Pinpoint the cell where the given text exists, returning its [X, Y] midpoint coordinate. 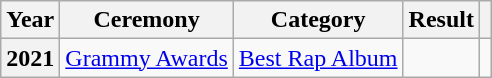
Best Rap Album [318, 58]
Ceremony [147, 20]
2021 [30, 58]
Category [318, 20]
Grammy Awards [147, 58]
Year [30, 20]
Result [441, 20]
